Scan for the cell matching the given text and deliver its [x, y] coordinate at center. 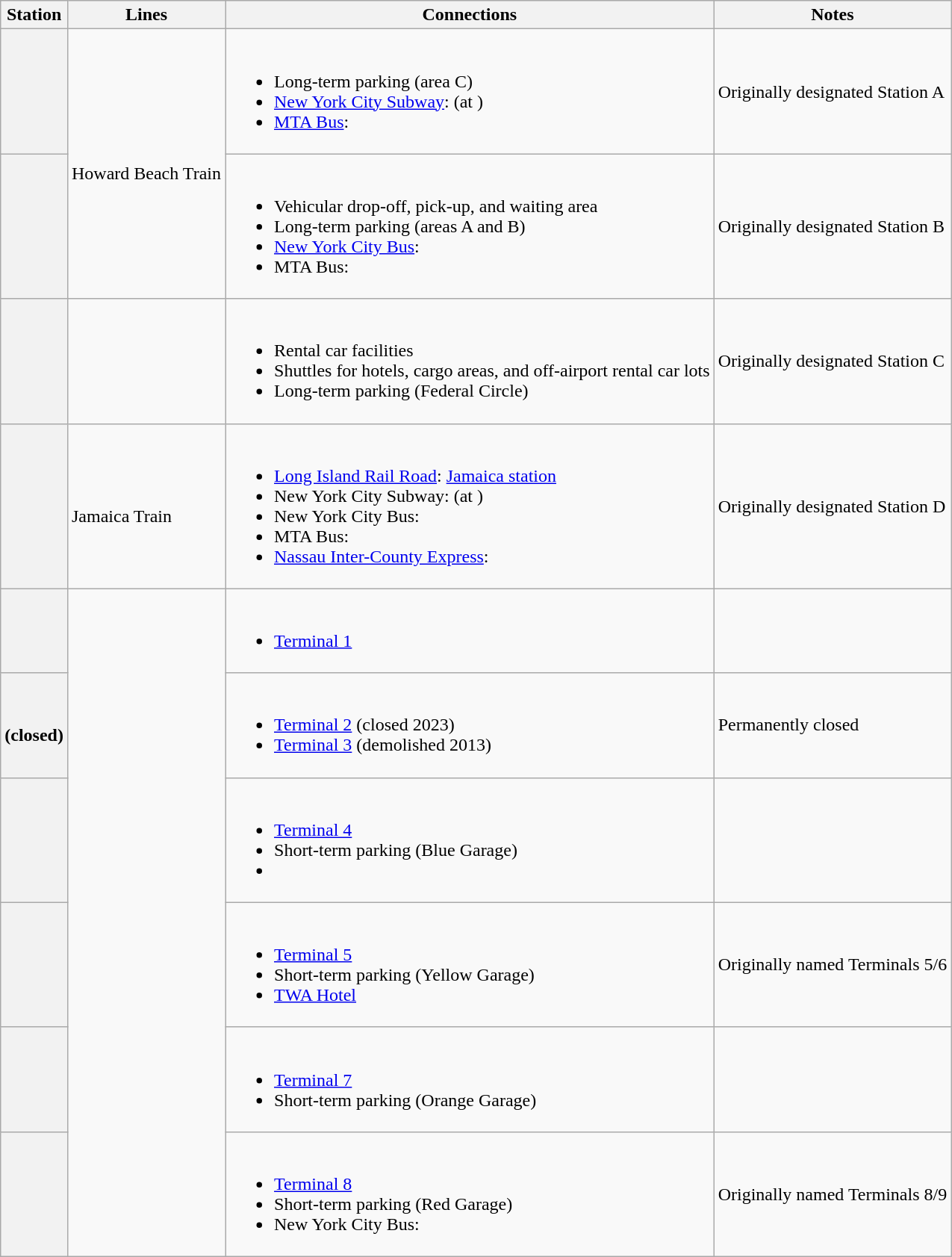
Lines [146, 15]
Station [34, 15]
Vehicular drop-off, pick-up, and waiting areaLong-term parking (areas A and B)New York City Bus: MTA Bus: [470, 226]
Originally designated Station B [833, 226]
Long Island Rail Road: Jamaica stationNew York City Subway: (at )New York City Bus: MTA Bus: Nassau Inter-County Express: [470, 506]
Terminal 8Short-term parking (Red Garage)New York City Bus: [470, 1194]
Rental car facilitiesShuttles for hotels, cargo areas, and off-airport rental car lotsLong-term parking (Federal Circle) [470, 361]
Terminal 5Short-term parking (Yellow Garage)TWA Hotel [470, 965]
Permanently closed [833, 725]
Originally designated Station D [833, 506]
Terminal 4Short-term parking (Blue Garage) [470, 839]
Originally named Terminals 5/6 [833, 965]
Notes [833, 15]
Terminal 1 [470, 630]
Originally designated Station A [833, 91]
Jamaica Train [146, 506]
Originally named Terminals 8/9 [833, 1194]
Terminal 7Short-term parking (Orange Garage) [470, 1079]
Originally designated Station C [833, 361]
Long-term parking (area C)New York City Subway: (at )MTA Bus: [470, 91]
Connections [470, 15]
(closed) [34, 725]
Terminal 2 (closed 2023)Terminal 3 (demolished 2013) [470, 725]
Howard Beach Train [146, 164]
